Provide the [x, y] coordinate of the cell's center where the given text is located.  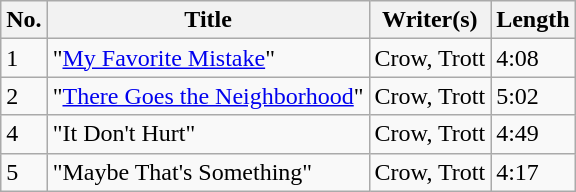
Title [208, 20]
4:49 [533, 134]
4:17 [533, 172]
"Maybe That's Something" [208, 172]
Writer(s) [430, 20]
1 [24, 58]
2 [24, 96]
"There Goes the Neighborhood" [208, 96]
5 [24, 172]
No. [24, 20]
Length [533, 20]
"My Favorite Mistake" [208, 58]
"It Don't Hurt" [208, 134]
4 [24, 134]
5:02 [533, 96]
4:08 [533, 58]
